From the cell containing the given text, extract its center point as (x, y) coordinate. 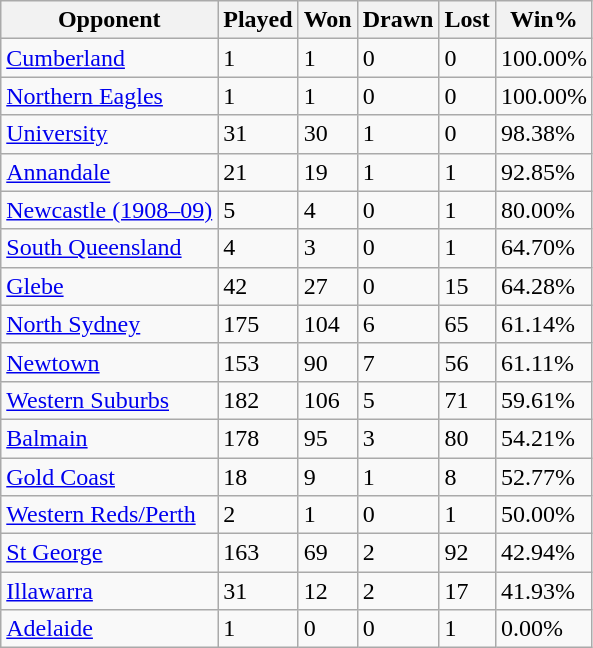
163 (258, 553)
61.11% (544, 362)
21 (258, 172)
64.70% (544, 248)
Lost (467, 20)
Cumberland (110, 58)
Western Suburbs (110, 400)
Illawarra (110, 591)
54.21% (544, 438)
92 (467, 553)
Drawn (398, 20)
University (110, 134)
106 (328, 400)
15 (467, 286)
9 (328, 477)
178 (258, 438)
Gold Coast (110, 477)
27 (328, 286)
61.14% (544, 324)
90 (328, 362)
50.00% (544, 515)
65 (467, 324)
182 (258, 400)
Balmain (110, 438)
59.61% (544, 400)
52.77% (544, 477)
Played (258, 20)
0.00% (544, 629)
Northern Eagles (110, 96)
7 (398, 362)
69 (328, 553)
30 (328, 134)
18 (258, 477)
80 (467, 438)
56 (467, 362)
153 (258, 362)
19 (328, 172)
North Sydney (110, 324)
12 (328, 591)
92.85% (544, 172)
175 (258, 324)
Adelaide (110, 629)
Opponent (110, 20)
17 (467, 591)
Newtown (110, 362)
Won (328, 20)
64.28% (544, 286)
Win% (544, 20)
8 (467, 477)
South Queensland (110, 248)
71 (467, 400)
98.38% (544, 134)
Western Reds/Perth (110, 515)
St George (110, 553)
95 (328, 438)
42 (258, 286)
Annandale (110, 172)
Glebe (110, 286)
42.94% (544, 553)
41.93% (544, 591)
6 (398, 324)
80.00% (544, 210)
104 (328, 324)
Newcastle (1908–09) (110, 210)
